For the text-containing cell, return its midpoint in (x, y) coordinate format. 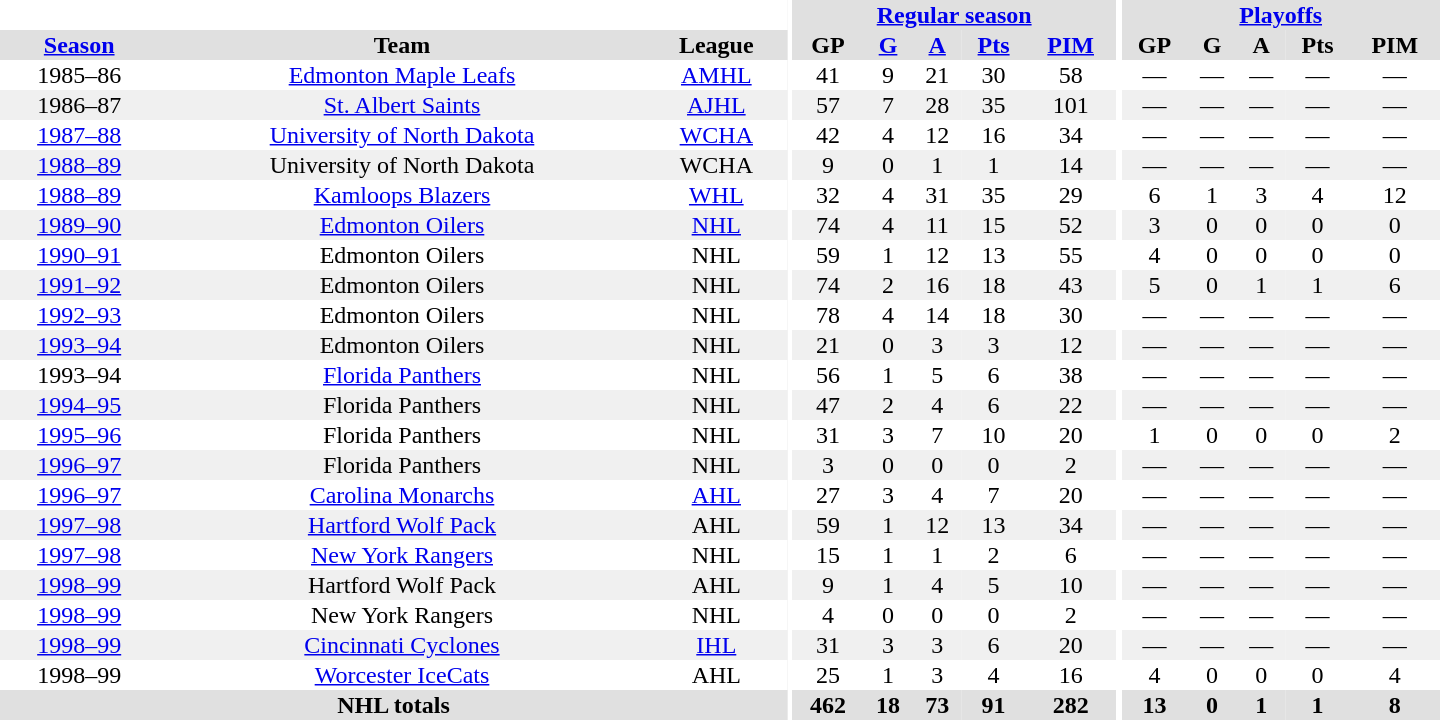
22 (1070, 405)
55 (1070, 255)
WHL (716, 195)
27 (828, 495)
47 (828, 405)
Worcester IceCats (402, 675)
1985–86 (79, 75)
11 (938, 225)
Kamloops Blazers (402, 195)
1994–95 (79, 405)
78 (828, 315)
Team (402, 45)
1986–87 (79, 105)
1992–93 (79, 315)
Edmonton Maple Leafs (402, 75)
1991–92 (79, 285)
282 (1070, 705)
73 (938, 705)
101 (1070, 105)
8 (1394, 705)
41 (828, 75)
56 (828, 375)
52 (1070, 225)
NHL totals (394, 705)
25 (828, 675)
Regular season (954, 15)
AJHL (716, 105)
IHL (716, 645)
57 (828, 105)
St. Albert Saints (402, 105)
91 (994, 705)
1987–88 (79, 135)
58 (1070, 75)
42 (828, 135)
Cincinnati Cyclones (402, 645)
AMHL (716, 75)
1990–91 (79, 255)
32 (828, 195)
28 (938, 105)
43 (1070, 285)
1989–90 (79, 225)
1995–96 (79, 435)
Carolina Monarchs (402, 495)
Season (79, 45)
38 (1070, 375)
League (716, 45)
Playoffs (1280, 15)
29 (1070, 195)
462 (828, 705)
